Determine the (x, y) coordinate at the center of the cell enclosing the given text.  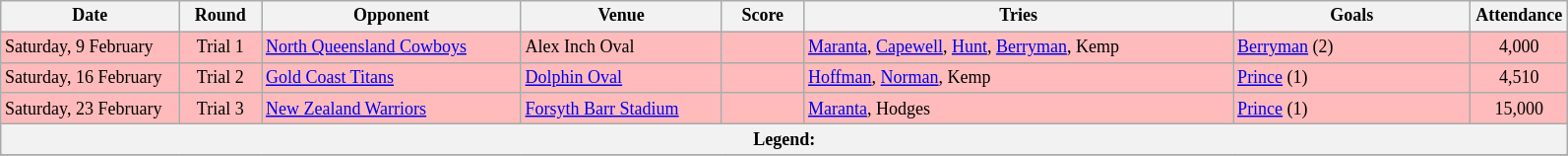
Trial 1 (220, 47)
Maranta, Hodges (1019, 109)
15,000 (1520, 109)
Venue (621, 16)
Opponent (392, 16)
Saturday, 16 February (91, 77)
Alex Inch Oval (621, 47)
Hoffman, Norman, Kemp (1019, 77)
Trial 2 (220, 77)
Legend: (784, 138)
Berryman (2) (1352, 47)
4,000 (1520, 47)
Attendance (1520, 16)
North Queensland Cowboys (392, 47)
Forsyth Barr Stadium (621, 109)
Saturday, 23 February (91, 109)
Goals (1352, 16)
New Zealand Warriors (392, 109)
Gold Coast Titans (392, 77)
Saturday, 9 February (91, 47)
Date (91, 16)
Score (763, 16)
Dolphin Oval (621, 77)
Round (220, 16)
Tries (1019, 16)
Trial 3 (220, 109)
Maranta, Capewell, Hunt, Berryman, Kemp (1019, 47)
4,510 (1520, 77)
